For the text-containing cell, return its midpoint in (X, Y) coordinate format. 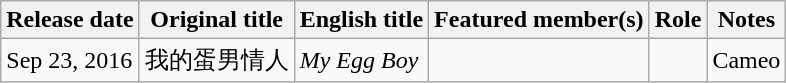
My Egg Boy (361, 60)
Sep 23, 2016 (70, 60)
Featured member(s) (540, 20)
Release date (70, 20)
Cameo (746, 60)
Original title (216, 20)
Notes (746, 20)
Role (678, 20)
我的蛋男情人 (216, 60)
English title (361, 20)
